Capture the cell that displays the provided text and extract its (X, Y) central coordinate. 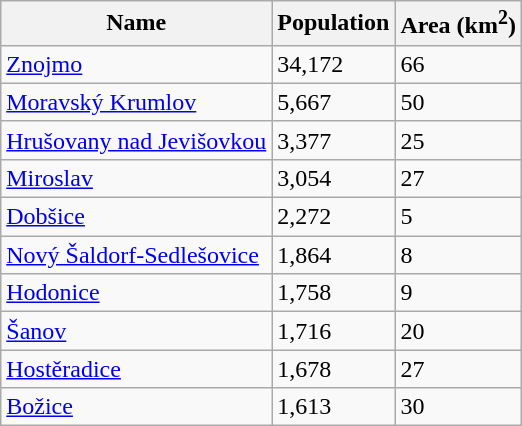
Name (136, 24)
1,716 (334, 331)
3,054 (334, 178)
Božice (136, 407)
9 (458, 293)
3,377 (334, 140)
Moravský Krumlov (136, 102)
Nový Šaldorf-Sedlešovice (136, 255)
34,172 (334, 64)
1,864 (334, 255)
Area (km2) (458, 24)
30 (458, 407)
Hodonice (136, 293)
Miroslav (136, 178)
Hrušovany nad Jevišovkou (136, 140)
25 (458, 140)
Hostěradice (136, 369)
Dobšice (136, 217)
66 (458, 64)
5 (458, 217)
20 (458, 331)
Šanov (136, 331)
Znojmo (136, 64)
2,272 (334, 217)
1,678 (334, 369)
5,667 (334, 102)
1,613 (334, 407)
8 (458, 255)
50 (458, 102)
Population (334, 24)
1,758 (334, 293)
